Locate the cell with the specified text and output its [x, y] center coordinate. 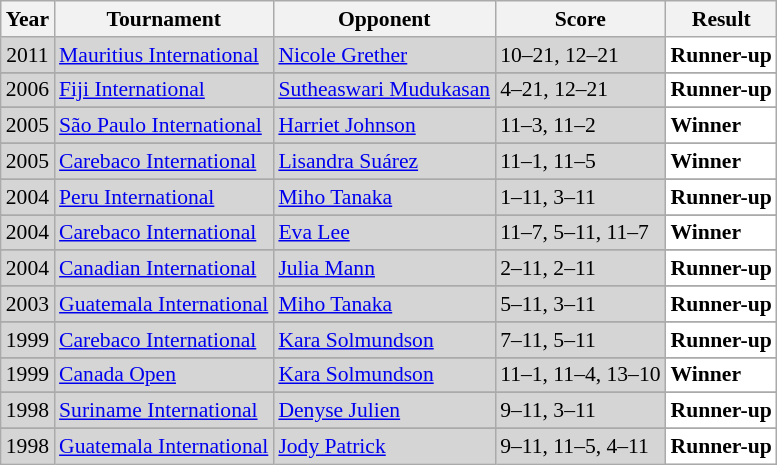
Opponent [384, 19]
Year [28, 19]
Result [722, 19]
Peru International [164, 197]
Sutheaswari Mudukasan [384, 90]
9–11, 11–5, 4–11 [580, 447]
1–11, 3–11 [580, 197]
Fiji International [164, 90]
11–1, 11–4, 13–10 [580, 375]
10–21, 12–21 [580, 55]
2006 [28, 90]
Canadian International [164, 269]
2003 [28, 304]
Nicole Grether [384, 55]
2–11, 2–11 [580, 269]
Eva Lee [384, 233]
Lisandra Suárez [384, 162]
11–3, 11–2 [580, 126]
11–7, 5–11, 11–7 [580, 233]
Canada Open [164, 375]
11–1, 11–5 [580, 162]
5–11, 3–11 [580, 304]
Jody Patrick [384, 447]
São Paulo International [164, 126]
Harriet Johnson [384, 126]
Suriname International [164, 411]
2011 [28, 55]
Mauritius International [164, 55]
9–11, 3–11 [580, 411]
Tournament [164, 19]
4–21, 12–21 [580, 90]
Julia Mann [384, 269]
7–11, 5–11 [580, 340]
Score [580, 19]
Denyse Julien [384, 411]
